Capture the cell that displays the provided text and extract its [X, Y] central coordinate. 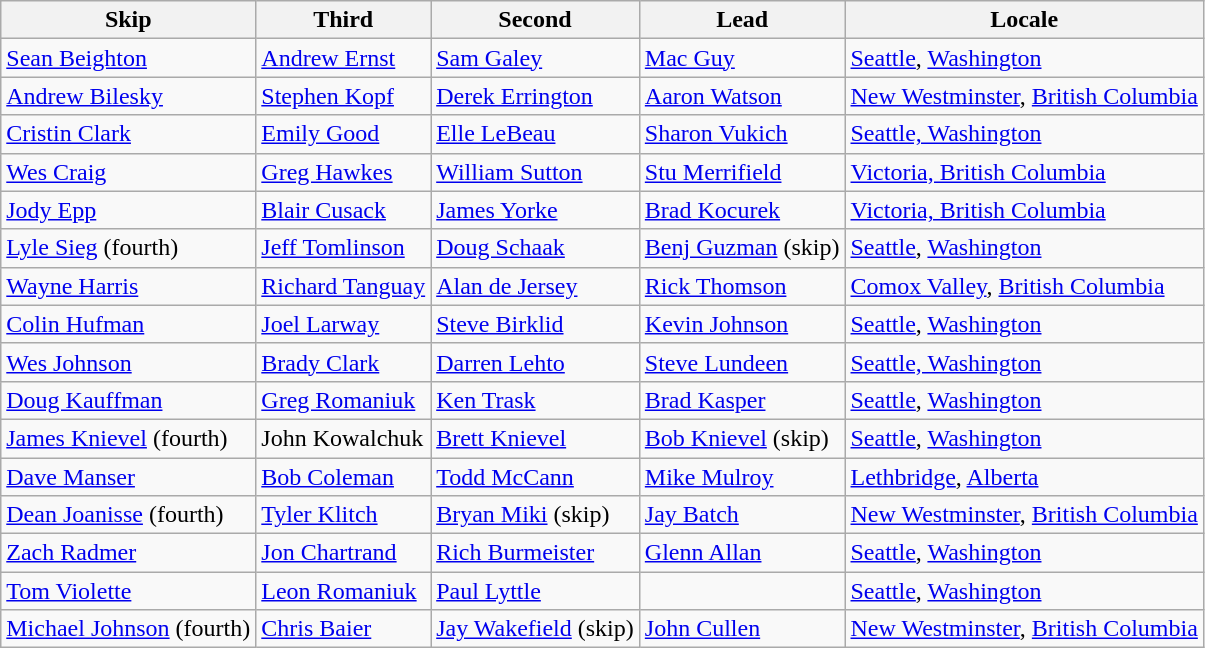
Dave Manser [128, 477]
Sean Beighton [128, 58]
Chris Baier [344, 629]
Elle LeBeau [536, 134]
Jeff Tomlinson [344, 248]
Mac Guy [742, 58]
Rick Thomson [742, 286]
Comox Valley, British Columbia [1024, 286]
Leon Romaniuk [344, 591]
Greg Romaniuk [344, 400]
Todd McCann [536, 477]
Brett Knievel [536, 438]
Bryan Miki (skip) [536, 515]
Mike Mulroy [742, 477]
Lethbridge, Alberta [1024, 477]
Rich Burmeister [536, 553]
Paul Lyttle [536, 591]
Zach Radmer [128, 553]
Benj Guzman (skip) [742, 248]
Jon Chartrand [344, 553]
Skip [128, 20]
Cristin Clark [128, 134]
Joel Larway [344, 324]
Sam Galey [536, 58]
Andrew Ernst [344, 58]
William Sutton [536, 172]
James Yorke [536, 210]
Brady Clark [344, 362]
Doug Kauffman [128, 400]
Tom Violette [128, 591]
Glenn Allan [742, 553]
Greg Hawkes [344, 172]
Bob Coleman [344, 477]
Bob Knievel (skip) [742, 438]
James Knievel (fourth) [128, 438]
Richard Tanguay [344, 286]
John Kowalchuk [344, 438]
Tyler Klitch [344, 515]
Jay Wakefield (skip) [536, 629]
Colin Hufman [128, 324]
Emily Good [344, 134]
Wes Johnson [128, 362]
Stu Merrifield [742, 172]
Andrew Bilesky [128, 96]
Darren Lehto [536, 362]
Wes Craig [128, 172]
Third [344, 20]
Locale [1024, 20]
Steve Birklid [536, 324]
Blair Cusack [344, 210]
Lead [742, 20]
Aaron Watson [742, 96]
Dean Joanisse (fourth) [128, 515]
Brad Kasper [742, 400]
Doug Schaak [536, 248]
Second [536, 20]
Stephen Kopf [344, 96]
Kevin Johnson [742, 324]
Brad Kocurek [742, 210]
Lyle Sieg (fourth) [128, 248]
Ken Trask [536, 400]
Derek Errington [536, 96]
Michael Johnson (fourth) [128, 629]
Jody Epp [128, 210]
Sharon Vukich [742, 134]
John Cullen [742, 629]
Wayne Harris [128, 286]
Alan de Jersey [536, 286]
Jay Batch [742, 515]
Steve Lundeen [742, 362]
